Return (X, Y) of the center of cell containing provided text 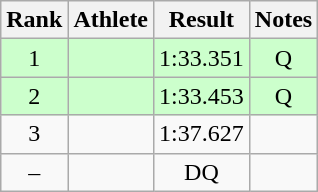
Result (202, 20)
2 (34, 96)
DQ (202, 172)
Athlete (111, 20)
1:33.351 (202, 58)
1:33.453 (202, 96)
1:37.627 (202, 134)
3 (34, 134)
1 (34, 58)
– (34, 172)
Notes (283, 20)
Rank (34, 20)
